Capture the cell that displays the provided text and extract its (x, y) central coordinate. 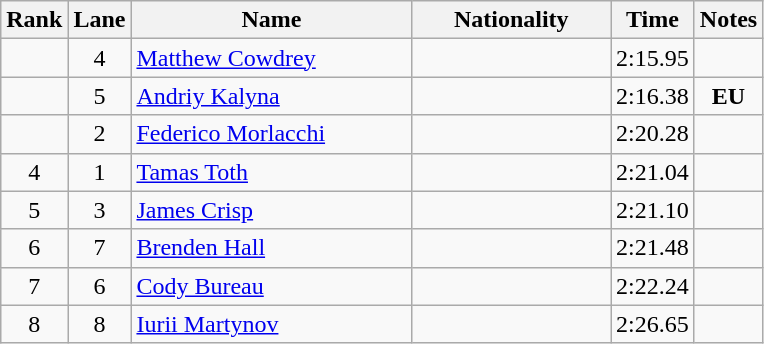
Time (653, 20)
2:26.65 (653, 324)
Federico Morlacchi (272, 134)
Lane (100, 20)
Cody Bureau (272, 286)
Nationality (512, 20)
2:21.10 (653, 210)
2:21.04 (653, 172)
3 (100, 210)
Tamas Toth (272, 172)
2:16.38 (653, 96)
Name (272, 20)
James Crisp (272, 210)
Andriy Kalyna (272, 96)
Iurii Martynov (272, 324)
1 (100, 172)
Rank (34, 20)
2 (100, 134)
2:22.24 (653, 286)
2:20.28 (653, 134)
Notes (728, 20)
2:21.48 (653, 248)
Matthew Cowdrey (272, 58)
EU (728, 96)
Brenden Hall (272, 248)
2:15.95 (653, 58)
